From the cell containing the given text, extract its center point as (x, y) coordinate. 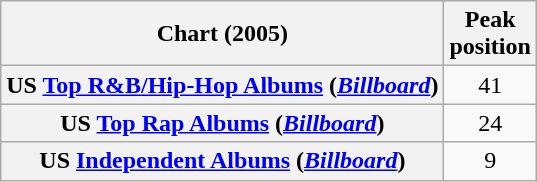
US Top Rap Albums (Billboard) (222, 123)
US Independent Albums (Billboard) (222, 161)
41 (490, 85)
Chart (2005) (222, 34)
US Top R&B/Hip-Hop Albums (Billboard) (222, 85)
Peakposition (490, 34)
24 (490, 123)
9 (490, 161)
